Detect which cell encompasses the target text, then output its (X, Y) center coordinate. 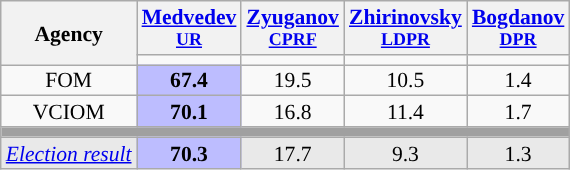
ZhirinovskyLDPR (406, 28)
ZyuganovCPRF (292, 28)
10.5 (406, 80)
1.4 (518, 80)
1.3 (518, 152)
17.7 (292, 152)
Election result (69, 152)
BogdanovDPR (518, 28)
1.7 (518, 112)
11.4 (406, 112)
67.4 (190, 80)
9.3 (406, 152)
70.1 (190, 112)
70.3 (190, 152)
MedvedevUR (190, 28)
Agency (69, 33)
19.5 (292, 80)
VCIOM (69, 112)
FOM (69, 80)
16.8 (292, 112)
